Provide the [X, Y] coordinate of the cell's center where the given text is located.  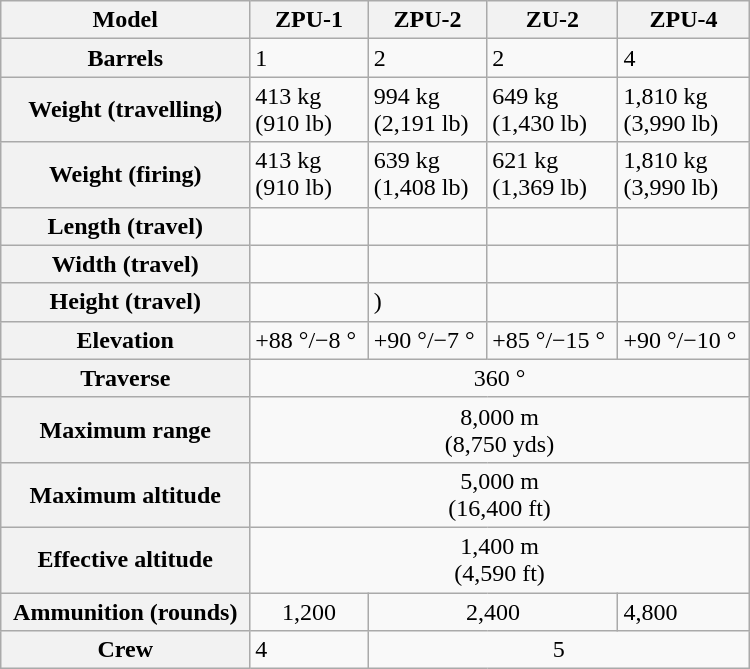
1 [309, 58]
4,800 [684, 611]
Effective altitude [126, 560]
649 kg(1,430 lb) [552, 110]
Length (travel) [126, 226]
) [427, 302]
Ammunition (rounds) [126, 611]
+90 °/−10 ° [684, 340]
639 kg(1,408 lb) [427, 174]
1,200 [309, 611]
Width (travel) [126, 264]
8,000 m(8,750 yds) [500, 430]
Traverse [126, 378]
ZPU-2 [427, 20]
621 kg(1,369 lb) [552, 174]
Barrels [126, 58]
+90 °/−7 ° [427, 340]
2,400 [493, 611]
1,400 m(4,590 ft) [500, 560]
Weight (travelling) [126, 110]
Elevation [126, 340]
360 ° [500, 378]
Model [126, 20]
994 kg(2,191 lb) [427, 110]
Height (travel) [126, 302]
Maximum altitude [126, 494]
5,000 m(16,400 ft) [500, 494]
ZPU-4 [684, 20]
ZPU-1 [309, 20]
Crew [126, 650]
Weight (firing) [126, 174]
+88 °/−8 ° [309, 340]
5 [558, 650]
+85 °/−15 ° [552, 340]
ZU-2 [552, 20]
Maximum range [126, 430]
